Return the [x, y] coordinate for the center point of the cell that contains the specified text.  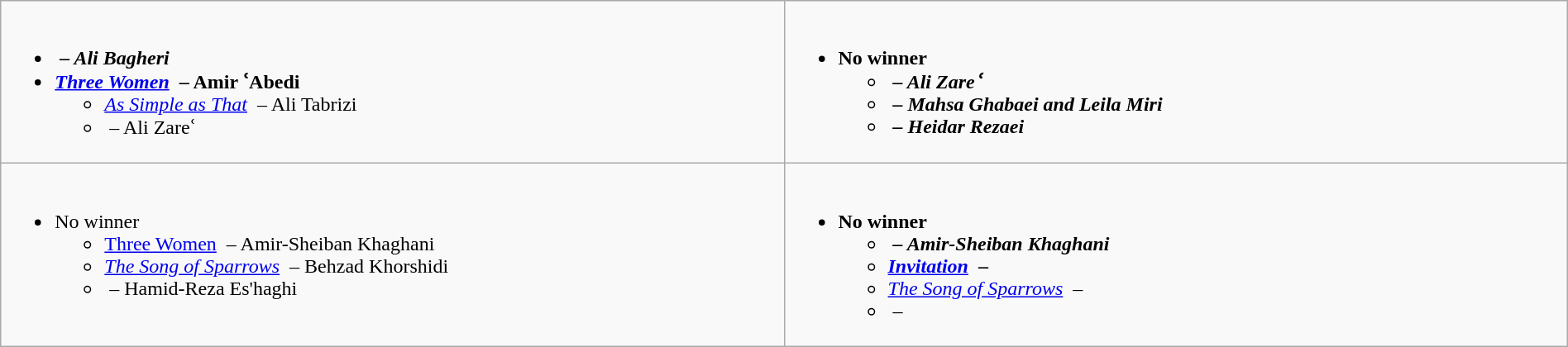
– Ali BagheriThree Women – Amir ʿAbediAs Simple as That – Ali Tabrizi – Ali Zareʿ [392, 83]
No winner – Amir-Sheiban KhaghaniInvitation – The Song of Sparrows – – [1176, 254]
No winnerThree Women – Amir-Sheiban KhaghaniThe Song of Sparrows – Behzad Khorshidi – Hamid-Reza Es'haghi [392, 254]
No winner – Ali Zareʿ – Mahsa Ghabaei and Leila Miri – Heidar Rezaei [1176, 83]
